Pinpoint the cell where the given text exists, returning its [x, y] midpoint coordinate. 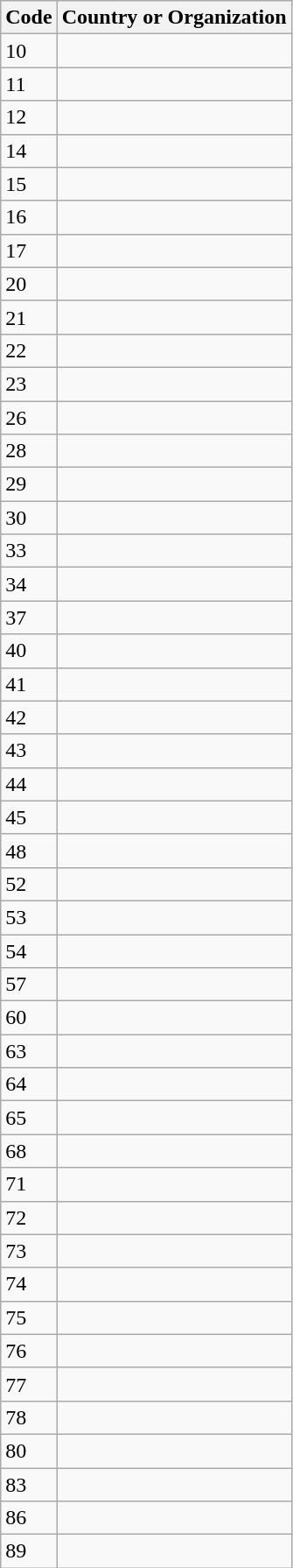
77 [29, 1384]
80 [29, 1451]
22 [29, 350]
43 [29, 751]
30 [29, 518]
60 [29, 1018]
73 [29, 1251]
16 [29, 217]
64 [29, 1084]
12 [29, 117]
10 [29, 51]
20 [29, 284]
76 [29, 1351]
78 [29, 1417]
75 [29, 1317]
40 [29, 651]
45 [29, 817]
41 [29, 684]
Country or Organization [174, 18]
65 [29, 1118]
42 [29, 717]
74 [29, 1284]
68 [29, 1151]
21 [29, 317]
17 [29, 251]
Code [29, 18]
71 [29, 1184]
86 [29, 1518]
89 [29, 1551]
29 [29, 484]
37 [29, 618]
52 [29, 884]
26 [29, 418]
33 [29, 551]
15 [29, 184]
23 [29, 384]
14 [29, 151]
11 [29, 84]
53 [29, 917]
54 [29, 950]
83 [29, 1485]
57 [29, 985]
72 [29, 1218]
34 [29, 584]
63 [29, 1051]
44 [29, 784]
48 [29, 851]
28 [29, 451]
